Locate the cell with the specified text and output its [X, Y] center coordinate. 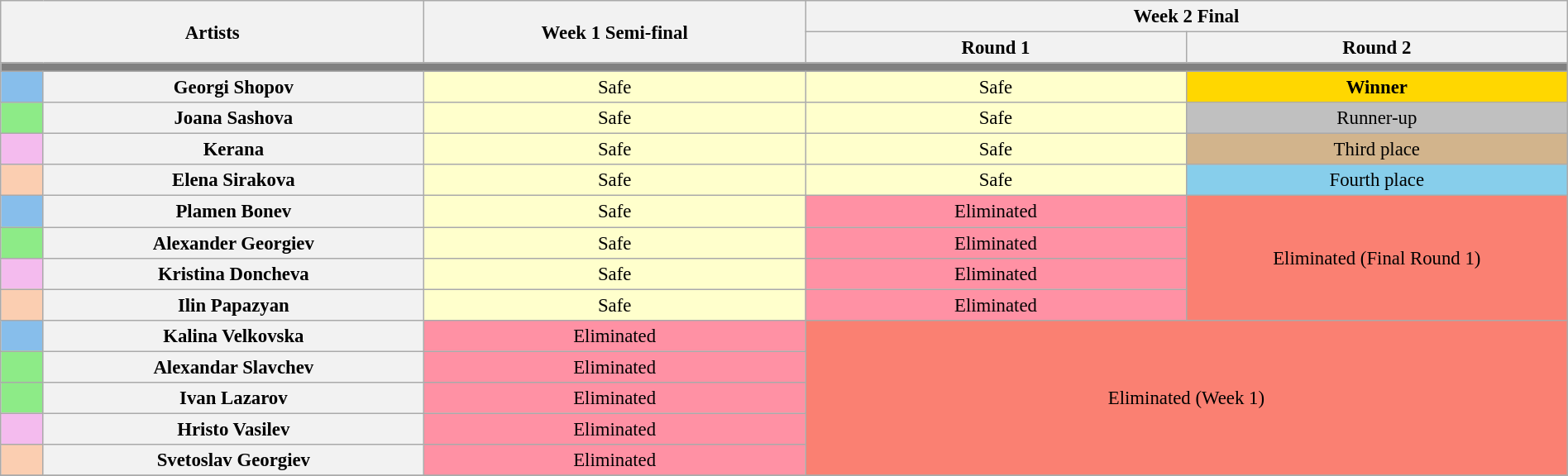
Ivan Lazarov [233, 398]
Kristina Doncheva [233, 274]
Fourth place [1376, 181]
Eliminated (Final Round 1) [1376, 258]
Alexandar Slavchev [233, 367]
Ilin Papazyan [233, 305]
Eliminated (Week 1) [1187, 397]
Svetoslav Georgiev [233, 460]
Round 1 [996, 48]
Week 1 Semi-final [615, 31]
Runner-up [1376, 118]
Plamen Bonev [233, 212]
Winner [1376, 88]
Kerana [233, 150]
Artists [213, 31]
Georgi Shopov [233, 88]
Week 2 Final [1187, 17]
Hristo Vasilev [233, 429]
Round 2 [1376, 48]
Joana Sashova [233, 118]
Alexander Georgiev [233, 243]
Elena Sirakova [233, 181]
Third place [1376, 150]
Kalina Velkovska [233, 336]
